Locate the cell with the specified text and output its (X, Y) center coordinate. 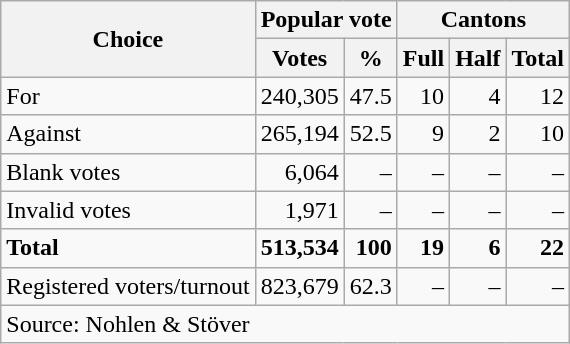
Invalid votes (128, 210)
Full (423, 58)
22 (538, 248)
% (370, 58)
100 (370, 248)
6,064 (300, 172)
9 (423, 134)
2 (478, 134)
Half (478, 58)
Blank votes (128, 172)
265,194 (300, 134)
For (128, 96)
4 (478, 96)
1,971 (300, 210)
12 (538, 96)
47.5 (370, 96)
Registered voters/turnout (128, 286)
19 (423, 248)
Votes (300, 58)
Cantons (483, 20)
Source: Nohlen & Stöver (286, 324)
Against (128, 134)
Choice (128, 39)
240,305 (300, 96)
62.3 (370, 286)
6 (478, 248)
Popular vote (326, 20)
823,679 (300, 286)
513,534 (300, 248)
52.5 (370, 134)
